Provide the (X, Y) coordinate of the cell's center where the given text is located.  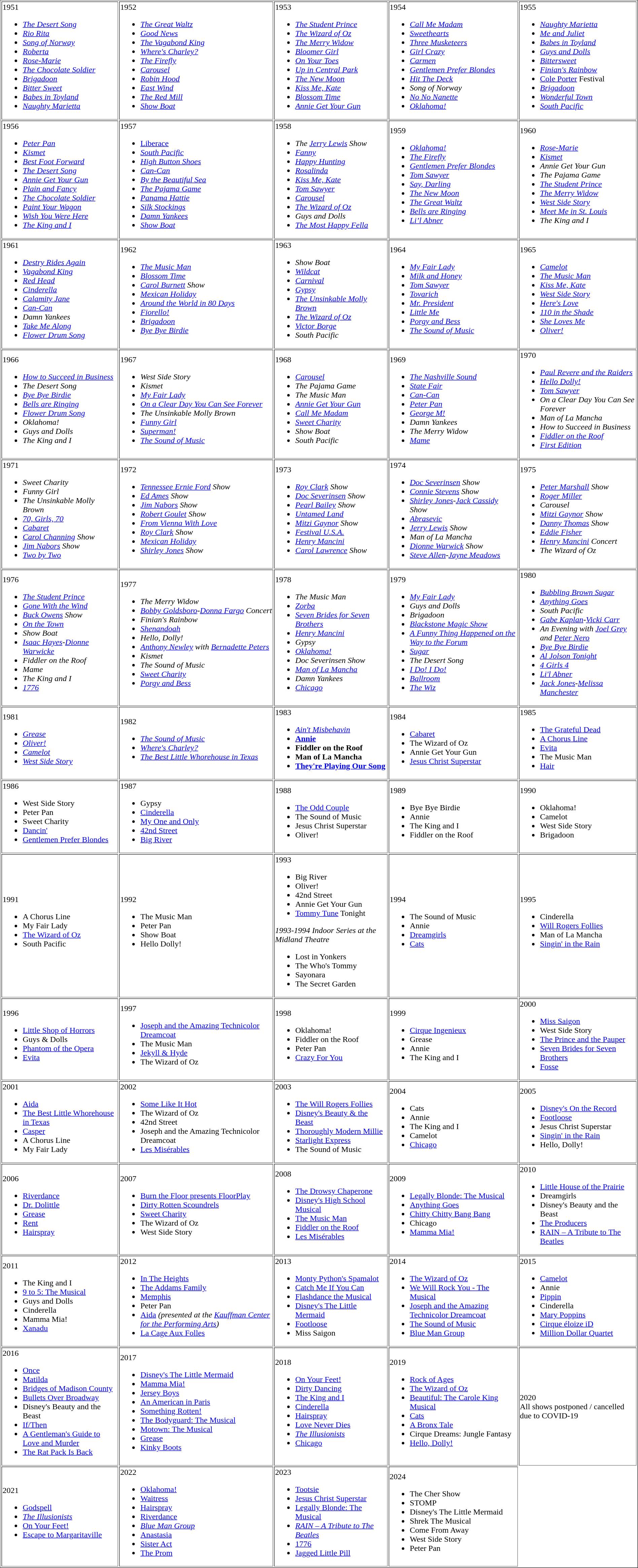
2007Burn the Floor presents FloorPlayDirty Rotten ScoundrelsSweet CharityThe Wizard of OzWest Side Story (196, 1209)
1952The Great WaltzGood NewsThe Vagabond KingWhere's Charley?The FireflyCarouselRobin HoodEast WindThe Red MillShow Boat (196, 61)
1954Call Me MadamSweetheartsThree MusketeersGirl CrazyCarmenGentlemen Prefer BlondesHit The DeckSong of NorwayNo No NanetteOklahoma! (453, 61)
2021GodspellThe IllusionistsOn Your Feet!Escape to Margaritaville (60, 1516)
2014The Wizard of OzWe Will Rock You - The MusicalJoseph and the Amazing Technicolor DreamcoatThe Sound of MusicBlue Man Group (453, 1301)
1972Tennessee Ernie Ford ShowEd Ames ShowJim Nabors ShowRobert Goulet ShowFrom Vienna With LoveRoy Clark ShowMexican HolidayShirley Jones Show (196, 514)
2018On Your Feet!Dirty DancingThe King and ICinderellaHairsprayLove Never DiesThe IllusionistsChicago (330, 1407)
1955Naughty MariettaMe and JulietBabes in ToylandGuys and DollsBittersweetFinian's RainbowCole Porter FestivalBrigadoonWonderful TownSouth Pacific (578, 61)
1985The Grateful DeadA Chorus LineEvitaThe Music ManHair (578, 743)
1961Destry Rides AgainVagabond KingRed HeadCinderellaCalamity JaneCan-CanDamn YankeesTake Me AlongFlower Drum Song (60, 294)
1992The Music ManPeter PanShow BoatHello Dolly! (196, 926)
1969The Nashville SoundState FairCan-CanPeter PanGeorge M!Damn YankeesThe Merry WidowMame (453, 404)
2002Some Like It HotThe Wizard of Oz42nd StreetJoseph and the Amazing Technicolor DreamcoatLes Misérables (196, 1122)
1958The Jerry Lewis ShowFannyHappy HuntingRosalindaKiss Me, KateTom SawyerCarouselThe Wizard of OzGuys and DollsThe Most Happy Fella (330, 180)
1960Rose-MarieKismetAnnie Get Your GunThe Pajama GameThe Student PrinceThe Merry WidowWest Side StoryMeet Me in St. LouisThe King and I (578, 180)
1957LiberaceSouth PacificHigh Button ShoesCan-CanBy the Beautiful SeaThe Pajama GamePanama HattieSilk StockingsDamn YankeesShow Boat (196, 180)
1984CabaretThe Wizard of OzAnnie Get Your GunJesus Christ Superstar (453, 743)
1951The Desert SongRio RitaSong of NorwayRobertaRose-MarieThe Chocolate SoldierBrigadoonBitter SweetBabes in ToylandNaughty Marietta (60, 61)
1962The Music ManBlossom TimeCarol Burnett ShowMexican HolidayAround the World in 80 DaysFiorello!BrigadoonBye Bye Birdie (196, 294)
1986West Side StoryPeter PanSweet CharityDancin'Gentlemen Prefer Blondes (60, 817)
1966How to Succeed in BusinessThe Desert SongBye Bye BirdieBells are RingingFlower Drum SongOklahoma!Guys and DollsThe King and I (60, 404)
2012In The HeightsThe Addams FamilyMemphisPeter PanAida (presented at the Kauffman Center for the Performing Arts)La Cage Aux Folles (196, 1301)
2024The Cher ShowSTOMPDisney's The Little MermaidShrek The MusicalCome From AwayWest Side StoryPeter Pan (453, 1516)
2010Little House of the PrairieDreamgirlsDisney's Beauty and the BeastThe ProducersRAIN – A Tribute to The Beatles (578, 1209)
1976The Student PrinceGone With the WindBuck Owens ShowOn the TownShow BoatIsaac Hayes-Dionne WarwickeFiddler on the RoofMameThe King and I1776 (60, 638)
1973Roy Clark ShowDoc Severinsen ShowPearl Bailey ShowUntamed LandMitzi Gaynor ShowFestival U.S.A.Henry ManciniCarol Lawrence Show (330, 514)
1963Show BoatWildcatCarnivalGypsyThe Unsinkable Molly BrownThe Wizard of OzVictor BorgeSouth Pacific (330, 294)
1998Oklahoma!Fiddler on the RoofPeter PanCrazy For You (330, 1039)
1975Peter Marshall ShowRoger MillerCarouselMitzi Gaynor ShowDanny Thomas ShowEddie FisherHenry Mancini ConcertThe Wizard of Oz (578, 514)
2005Disney's On the RecordFootlooseJesus Christ SuperstarSingin' in the RainHello, Dolly! (578, 1122)
1968CarouselThe Pajama GameThe Music ManAnnie Get Your GunCall Me MadamSweet CharityShow BoatSouth Pacific (330, 404)
1967West Side StoryKismetMy Fair LadyOn a Clear Day You Can See ForeverThe Unsinkable Molly BrownFunny GirlSuperman!The Sound of Music (196, 404)
2011The King and I9 to 5: The MusicalGuys and DollsCinderellaMamma Mia!Xanadu (60, 1301)
1978The Music ManZorbaSeven Brides for Seven BrothersHenry ManciniGypsyOklahoma!Doc Severinsen ShowMan of La ManchaDamn YankeesChicago (330, 638)
2023TootsieJesus Christ SuperstarLegally Blonde: The MusicalRAIN – A Tribute to The Beatles1776Jagged Little Pill (330, 1516)
1965CamelotThe Music ManKiss Me, KateWest Side StoryHere's Love110 in the ShadeShe Loves MeOliver! (578, 294)
2004CatsAnnieThe King and ICamelotChicago (453, 1122)
2015CamelotAnniePippinCinderellaMary PoppinsCirque éloize iDMillion Dollar Quartet (578, 1301)
2009Legally Blonde: The MusicalAnything GoesChitty Chitty Bang BangChicagoMamma Mia! (453, 1209)
1959Oklahoma!The FireflyGentlemen Prefer BlondesTom SawyerSay, DarlingThe New MoonThe Great WaltzBells are RingingLi’l Abner (453, 180)
1989Bye Bye BirdieAnnieThe King and IFiddler on the Roof (453, 817)
1971Sweet CharityFunny GirlThe Unsinkable Molly Brown70, Girls, 70CabaretCarol Channing ShowJim Nabors ShowTwo by Two (60, 514)
1991A Chorus LineMy Fair LadyThe Wizard of OzSouth Pacific (60, 926)
1999Cirque IngenieuxGreaseAnnieThe King and I (453, 1039)
2003The Will Rogers FolliesDisney's Beauty & the BeastThoroughly Modern MillieStarlight ExpressThe Sound of Music (330, 1122)
1981GreaseOliver!CamelotWest Side Story (60, 743)
2019Rock of AgesThe Wizard of OzBeautiful: The Carole King MusicalCatsA Bronx TaleCirque Dreams: Jungle FantasyHello, Dolly! (453, 1407)
1964My Fair LadyMilk and HoneyTom SawyerTovarichMr. PresidentLittle MePorgy and BessThe Sound of Music (453, 294)
2000Miss SaigonWest Side StoryThe Prince and the PauperSeven Brides for Seven BrothersFosse (578, 1039)
1997Joseph and the Amazing Technicolor DreamcoatThe Music ManJekyll & HydeThe Wizard of Oz (196, 1039)
1982The Sound of MusicWhere's Charley?The Best Little Whorehouse in Texas (196, 743)
1990Oklahoma!CamelotWest Side StoryBrigadoon (578, 817)
2001AidaThe Best Little Whorehouse in TexasCasperA Chorus LineMy Fair Lady (60, 1122)
2022Oklahoma!WaitressHairsprayRiverdanceBlue Man GroupAnastasiaSister ActThe Prom (196, 1516)
2006RiverdanceDr. DolittleGreaseRentHairspray (60, 1209)
1988The Odd CoupleThe Sound of MusicJesus Christ SuperstarOliver! (330, 817)
1983Ain't MisbehavinAnnieFiddler on the RoofMan of La ManchaThey're Playing Our Song (330, 743)
1996Little Shop of HorrorsGuys & DollsPhantom of the OperaEvita (60, 1039)
1995CinderellaWill Rogers FolliesMan of La ManchaSingin' in the Rain (578, 926)
1994The Sound of MusicAnnieDreamgirlsCats (453, 926)
2020All shows postponed / cancelled due to COVID-19 (578, 1407)
2008The Drowsy ChaperoneDisney's High School MusicalThe Music ManFiddler on the RoofLes Misérables (330, 1209)
1987GypsyCinderellaMy One and Only42nd StreetBig River (196, 817)
2013Monty Python's SpamalotCatch Me If You CanFlashdance the MusicalDisney's The Little MermaidFootlooseMiss Saigon (330, 1301)
